Capture the cell that displays the provided text and extract its (x, y) central coordinate. 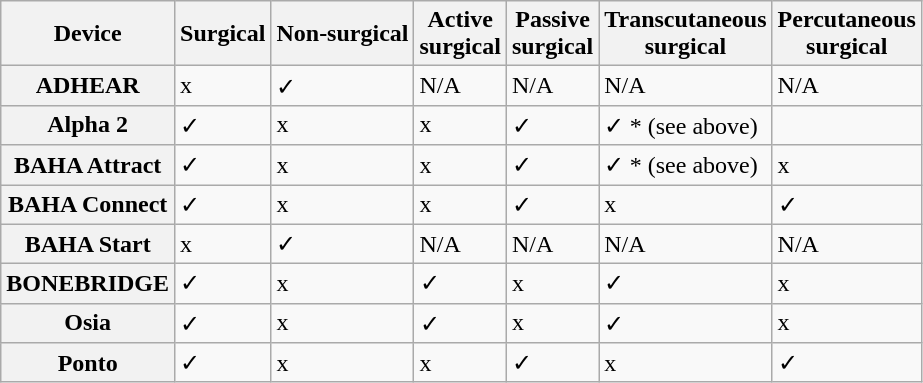
Transcutaneoussurgical (686, 34)
BAHA Attract (88, 165)
BAHA Start (88, 244)
BAHA Connect (88, 204)
Ponto (88, 363)
Percutaneoussurgical (846, 34)
Alpha 2 (88, 125)
ADHEAR (88, 86)
Osia (88, 323)
Device (88, 34)
Surgical (223, 34)
BONEBRIDGE (88, 284)
Non-surgical (342, 34)
Passivesurgical (552, 34)
Activesurgical (460, 34)
